Pinpoint the cell where the given text exists, returning its (X, Y) midpoint coordinate. 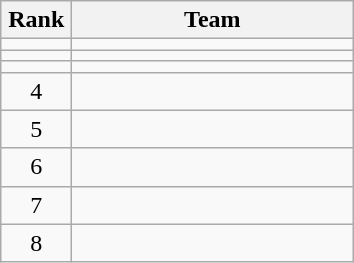
4 (36, 91)
5 (36, 129)
8 (36, 243)
Rank (36, 20)
6 (36, 167)
Team (212, 20)
7 (36, 205)
